Identify which cell holds the provided text, then report its (X, Y) central coordinate. 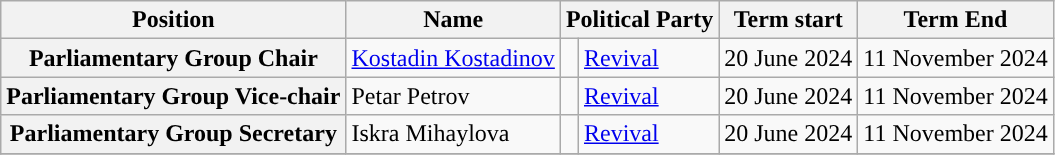
Position (174, 20)
Name (453, 20)
Parliamentary Group Secretary (174, 134)
Term start (788, 20)
Political Party (639, 20)
Iskra Mihaylova (453, 134)
Petar Petrov (453, 96)
Kostadin Kostadinov (453, 58)
Term End (956, 20)
Parliamentary Group Vice-chair (174, 96)
Parliamentary Group Chair (174, 58)
